Search for the cell housing the specified text and yield its [X, Y] center coordinate. 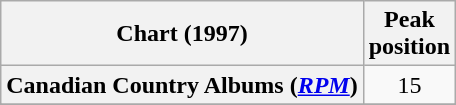
15 [409, 85]
Chart (1997) [182, 34]
Peak position [409, 34]
Canadian Country Albums (RPM) [182, 85]
